Return the (X, Y) coordinate for the center point of the cell that contains the specified text.  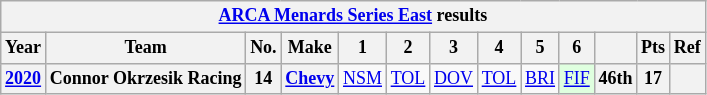
Team (145, 48)
4 (498, 48)
NSM (363, 78)
Chevy (310, 78)
46th (616, 78)
Connor Okrzesik Racing (145, 78)
FIF (576, 78)
2020 (24, 78)
Ref (687, 48)
2 (408, 48)
3 (454, 48)
6 (576, 48)
17 (654, 78)
Year (24, 48)
DOV (454, 78)
ARCA Menards Series East results (353, 16)
BRI (540, 78)
1 (363, 48)
Pts (654, 48)
Make (310, 48)
14 (264, 78)
5 (540, 48)
No. (264, 48)
